Output the [x, y] coordinate of the center of the cell containing the given text.  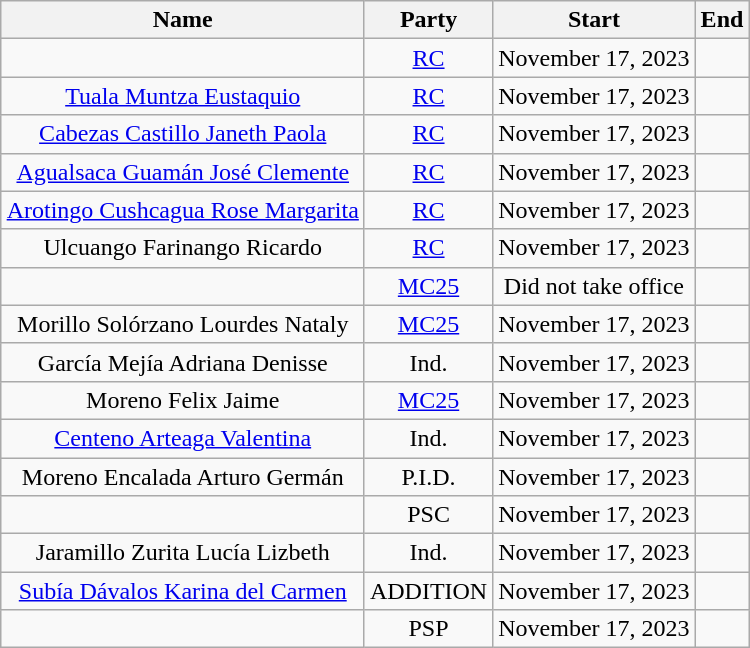
P.I.D. [428, 477]
Jaramillo Zurita Lucía Lizbeth [182, 553]
Morillo Solórzano Lourdes Nataly [182, 324]
Party [428, 20]
Start [594, 20]
Arotingo Cushcagua Rose Margarita [182, 210]
Ulcuango Farinango Ricardo [182, 248]
Moreno Felix Jaime [182, 400]
Tuala Muntza Eustaquio [182, 96]
PSC [428, 515]
Agualsaca Guamán José Clemente [182, 172]
Did not take office [594, 286]
Cabezas Castillo Janeth Paola [182, 134]
PSP [428, 629]
Moreno Encalada Arturo Germán [182, 477]
ADDITION [428, 591]
Centeno Arteaga Valentina [182, 438]
End [722, 20]
Subía Dávalos Karina del Carmen [182, 591]
García Mejía Adriana Denisse [182, 362]
Name [182, 20]
